Search for the cell housing the specified text and yield its [x, y] center coordinate. 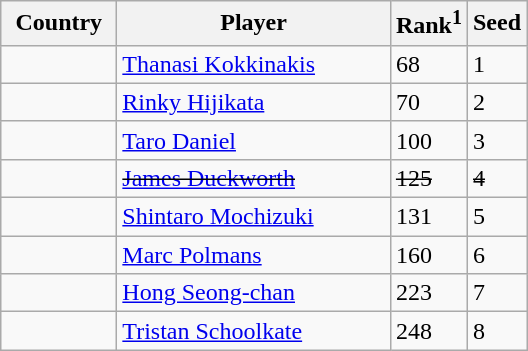
160 [428, 255]
3 [496, 140]
70 [428, 102]
4 [496, 178]
248 [428, 331]
100 [428, 140]
Rank1 [428, 24]
Rinky Hijikata [254, 102]
Country [59, 24]
5 [496, 217]
Seed [496, 24]
223 [428, 293]
James Duckworth [254, 178]
125 [428, 178]
Thanasi Kokkinakis [254, 64]
Tristan Schoolkate [254, 331]
Marc Polmans [254, 255]
8 [496, 331]
Taro Daniel [254, 140]
2 [496, 102]
1 [496, 64]
6 [496, 255]
Hong Seong-chan [254, 293]
Shintaro Mochizuki [254, 217]
Player [254, 24]
7 [496, 293]
131 [428, 217]
68 [428, 64]
